Return [x, y] of the center of cell containing provided text 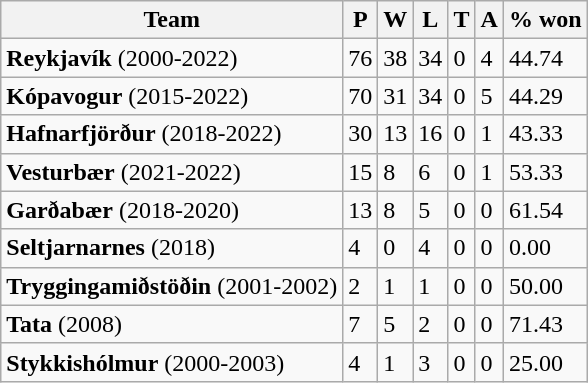
38 [396, 58]
71.43 [545, 324]
L [430, 20]
16 [430, 134]
Stykkishólmur (2000-2003) [172, 362]
44.74 [545, 58]
7 [360, 324]
W [396, 20]
30 [360, 134]
Vesturbær (2021-2022) [172, 172]
% won [545, 20]
70 [360, 96]
T [462, 20]
Reykjavík (2000-2022) [172, 58]
0.00 [545, 248]
Garðabær (2018-2020) [172, 210]
A [489, 20]
Hafnarfjörður (2018-2022) [172, 134]
43.33 [545, 134]
3 [430, 362]
61.54 [545, 210]
76 [360, 58]
Tryggingamiðstöðin (2001-2002) [172, 286]
P [360, 20]
6 [430, 172]
Seltjarnarnes (2018) [172, 248]
44.29 [545, 96]
Kópavogur (2015-2022) [172, 96]
53.33 [545, 172]
25.00 [545, 362]
Tata (2008) [172, 324]
15 [360, 172]
Team [172, 20]
50.00 [545, 286]
31 [396, 96]
